Provide the [x, y] coordinate of the cell's center where the given text is located.  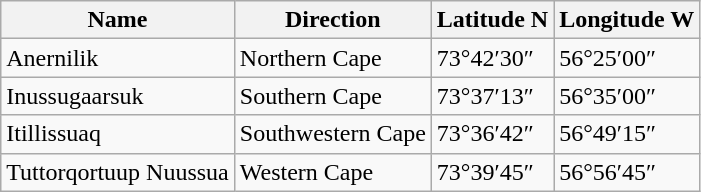
73°39′45″ [492, 172]
Southwestern Cape [332, 134]
73°36′42″ [492, 134]
Southern Cape [332, 96]
56°25′00″ [627, 58]
Longitude W [627, 20]
Inussugaarsuk [118, 96]
Tuttorqortuup Nuussua [118, 172]
Latitude N [492, 20]
Western Cape [332, 172]
56°35′00″ [627, 96]
Itillissuaq [118, 134]
Northern Cape [332, 58]
73°42′30″ [492, 58]
Direction [332, 20]
56°56′45″ [627, 172]
Anernilik [118, 58]
Name [118, 20]
73°37′13″ [492, 96]
56°49′15″ [627, 134]
